From the cell containing the given text, extract its center point as [X, Y] coordinate. 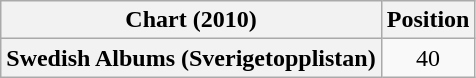
Position [428, 20]
Chart (2010) [191, 20]
Swedish Albums (Sverigetopplistan) [191, 58]
40 [428, 58]
